Capture the cell that displays the provided text and extract its [x, y] central coordinate. 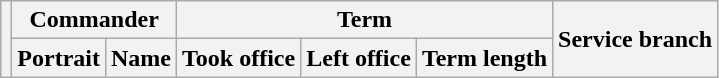
Portrait [59, 58]
Commander [94, 20]
Left office [359, 58]
Service branch [636, 39]
Term length [484, 58]
Took office [239, 58]
Term [365, 20]
Name [140, 58]
